Locate the cell with the specified text and output its (x, y) center coordinate. 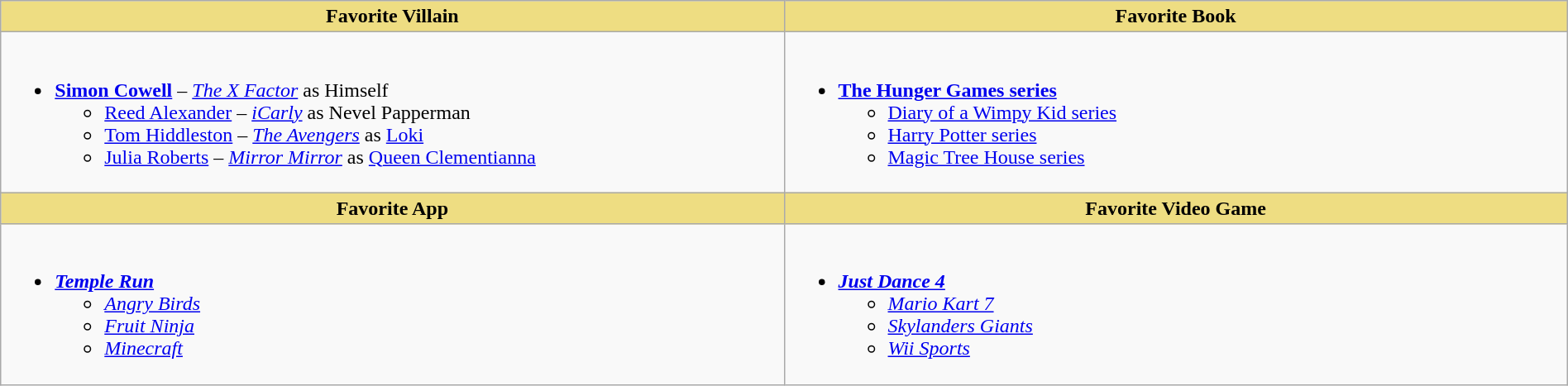
Temple RunAngry BirdsFruit NinjaMinecraft (392, 304)
Favorite Book (1176, 17)
Favorite App (392, 208)
Favorite Video Game (1176, 208)
Just Dance 4Mario Kart 7Skylanders GiantsWii Sports (1176, 304)
Favorite Villain (392, 17)
The Hunger Games seriesDiary of a Wimpy Kid seriesHarry Potter seriesMagic Tree House series (1176, 112)
